For the text-containing cell, return its midpoint in [x, y] coordinate format. 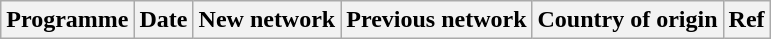
Ref [746, 20]
Date [164, 20]
New network [267, 20]
Previous network [436, 20]
Country of origin [628, 20]
Programme [68, 20]
